Extract the [X, Y] coordinate from the center of the cell holding the provided text.  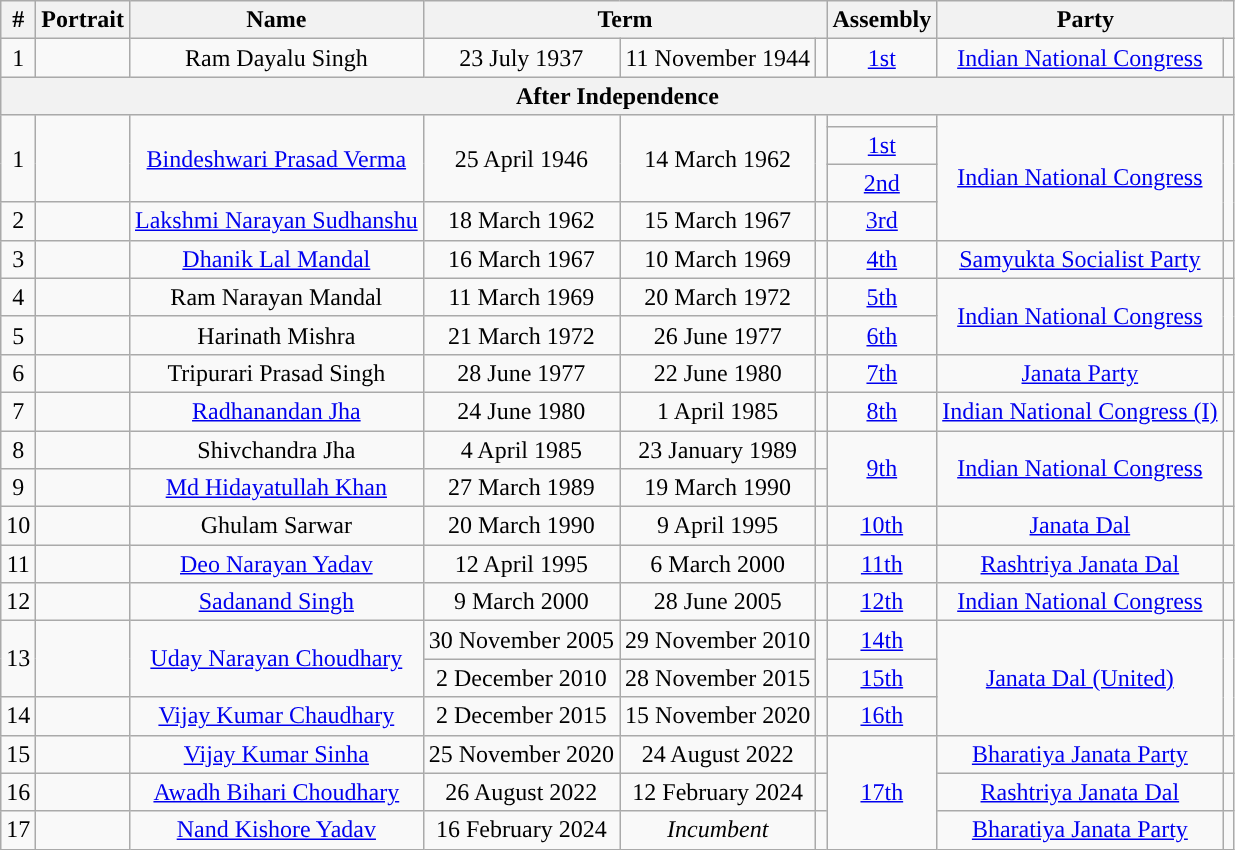
Samyukta Socialist Party [1080, 259]
Ram Narayan Mandal [276, 297]
30 November 2005 [521, 640]
6th [882, 335]
Janata Dal (United) [1080, 678]
Vijay Kumar Sinha [276, 754]
8th [882, 411]
20 March 1990 [521, 526]
Vijay Kumar Chaudhary [276, 716]
Incumbent [718, 830]
15 March 1967 [718, 221]
Md Hidayatullah Khan [276, 488]
13 [18, 659]
9 April 1995 [718, 526]
16 [18, 792]
9 [18, 488]
7th [882, 373]
18 March 1962 [521, 221]
15 [18, 754]
15th [882, 678]
14th [882, 640]
25 April 1946 [521, 158]
29 November 2010 [718, 640]
Party [1086, 20]
23 January 1989 [718, 449]
Sadanand Singh [276, 602]
8 [18, 449]
Janata Dal [1080, 526]
Bindeshwari Prasad Verma [276, 158]
12 February 2024 [718, 792]
Nand Kishore Yadav [276, 830]
14 [18, 716]
2 [18, 221]
5th [882, 297]
19 March 1990 [718, 488]
9 March 2000 [521, 602]
15 November 2020 [718, 716]
2 December 2015 [521, 716]
12th [882, 602]
17 [18, 830]
Shivchandra Jha [276, 449]
3 [18, 259]
Term [625, 20]
10 March 1969 [718, 259]
11 [18, 564]
28 November 2015 [718, 678]
After Independence [618, 96]
26 August 2022 [521, 792]
10 [18, 526]
Lakshmi Narayan Sudhanshu [276, 221]
27 March 1989 [521, 488]
12 [18, 602]
11 November 1944 [718, 58]
2 December 2010 [521, 678]
10th [882, 526]
16 March 1967 [521, 259]
24 August 2022 [718, 754]
Dhanik Lal Mandal [276, 259]
28 June 2005 [718, 602]
20 March 1972 [718, 297]
Janata Party [1080, 373]
9th [882, 468]
Harinath Mishra [276, 335]
1 April 1985 [718, 411]
3rd [882, 221]
16th [882, 716]
Indian National Congress (I) [1080, 411]
Portrait [83, 20]
14 March 1962 [718, 158]
25 November 2020 [521, 754]
11 March 1969 [521, 297]
5 [18, 335]
11th [882, 564]
26 June 1977 [718, 335]
# [18, 20]
12 April 1995 [521, 564]
17th [882, 792]
24 June 1980 [521, 411]
7 [18, 411]
4 [18, 297]
Assembly [882, 20]
6 [18, 373]
Ghulam Sarwar [276, 526]
Tripurari Prasad Singh [276, 373]
Ram Dayalu Singh [276, 58]
Deo Narayan Yadav [276, 564]
16 February 2024 [521, 830]
21 March 1972 [521, 335]
4th [882, 259]
6 March 2000 [718, 564]
4 April 1985 [521, 449]
Awadh Bihari Choudhary [276, 792]
22 June 1980 [718, 373]
23 July 1937 [521, 58]
28 June 1977 [521, 373]
Name [276, 20]
Radhanandan Jha [276, 411]
Uday Narayan Choudhary [276, 659]
2nd [882, 183]
